Output the (x, y) coordinate of the center of the cell containing the given text.  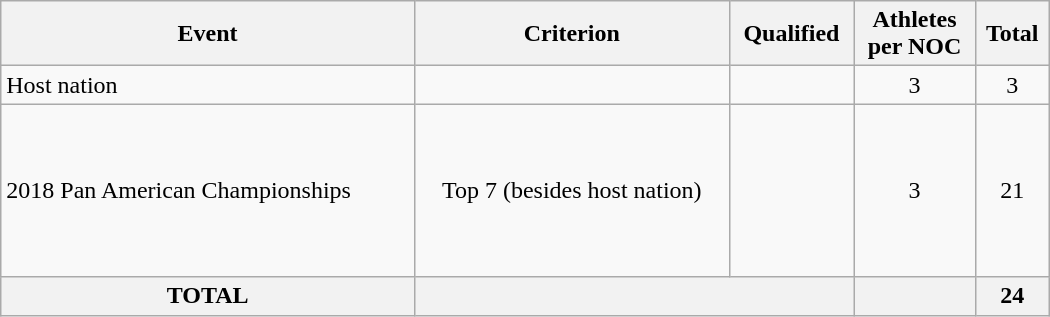
Athletes per NOC (915, 34)
Criterion (572, 34)
Host nation (208, 85)
24 (1012, 296)
TOTAL (208, 296)
Total (1012, 34)
Top 7 (besides host nation) (572, 190)
Event (208, 34)
21 (1012, 190)
2018 Pan American Championships (208, 190)
Qualified (792, 34)
